From the cell containing the given text, extract its center point as [X, Y] coordinate. 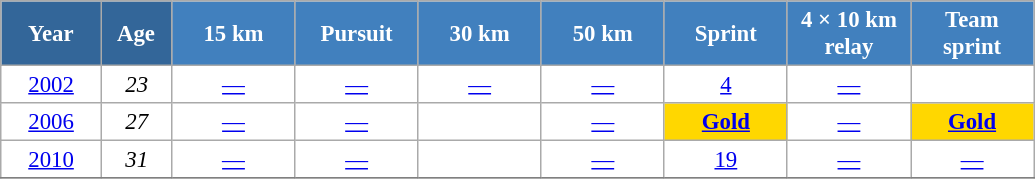
Age [136, 34]
4 [726, 85]
2006 [52, 122]
27 [136, 122]
15 km [234, 34]
Pursuit [356, 34]
31 [136, 160]
23 [136, 85]
4 × 10 km relay [848, 34]
Sprint [726, 34]
19 [726, 160]
Team sprint [972, 34]
Year [52, 34]
2002 [52, 85]
30 km [480, 34]
50 km [602, 34]
2010 [52, 160]
